Identify which cell holds the provided text, then report its (x, y) central coordinate. 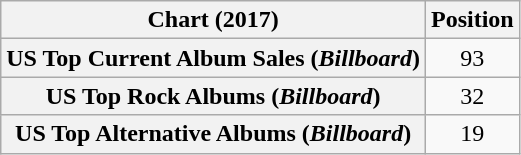
Chart (2017) (214, 20)
US Top Alternative Albums (Billboard) (214, 134)
Position (472, 20)
US Top Current Album Sales (Billboard) (214, 58)
19 (472, 134)
US Top Rock Albums (Billboard) (214, 96)
32 (472, 96)
93 (472, 58)
